Extract the (X, Y) coordinate from the center of the cell holding the provided text.  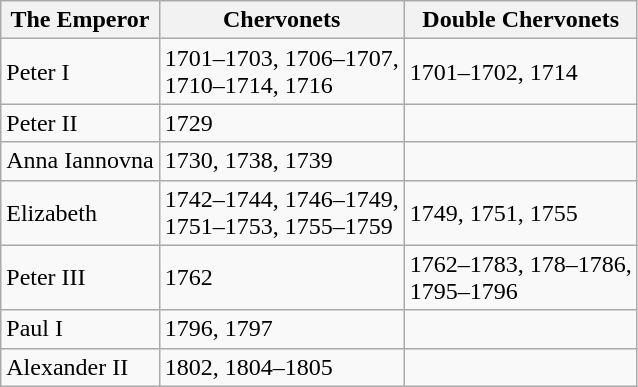
1762 (282, 278)
Alexander II (80, 367)
Peter II (80, 123)
Chervonets (282, 20)
1762–1783, 178–1786,1795–1796 (520, 278)
1730, 1738, 1739 (282, 161)
Peter I (80, 72)
Anna Iannovna (80, 161)
1701–1702, 1714 (520, 72)
1742–1744, 1746–1749,1751–1753, 1755–1759 (282, 212)
The Emperor (80, 20)
1729 (282, 123)
Paul I (80, 329)
Peter III (80, 278)
1701–1703, 1706–1707,1710–1714, 1716 (282, 72)
Double Chervonets (520, 20)
1802, 1804–1805 (282, 367)
1796, 1797 (282, 329)
Elizabeth (80, 212)
1749, 1751, 1755 (520, 212)
